Return (x, y) of the center of cell containing provided text 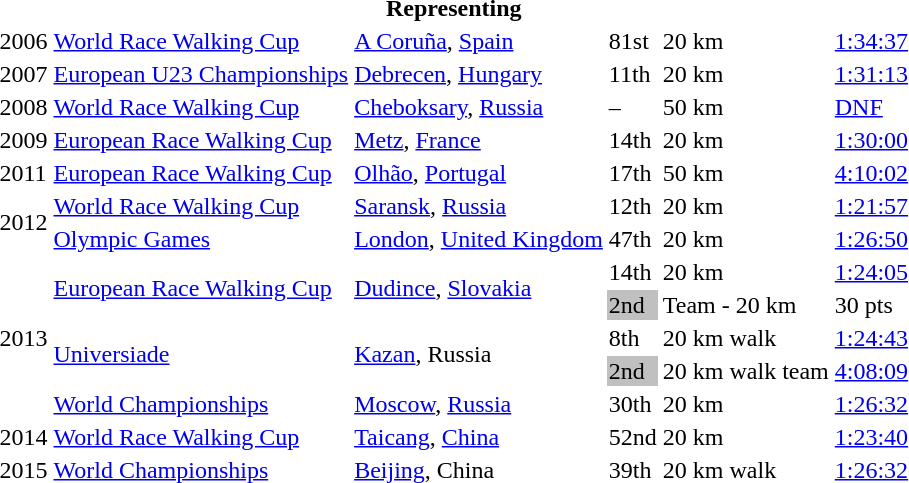
1:26:32 (871, 404)
1:24:43 (871, 338)
20 km walk team (746, 371)
30 pts (871, 305)
12th (632, 206)
17th (632, 173)
47th (632, 239)
Kazan, Russia (479, 354)
1:34:37 (871, 41)
Dudince, Slovakia (479, 288)
Team - 20 km (746, 305)
Saransk, Russia (479, 206)
1:23:40 (871, 437)
London, United Kingdom (479, 239)
20 km walk (746, 338)
A Coruña, Spain (479, 41)
8th (632, 338)
Moscow, Russia (479, 404)
Universiade (201, 354)
DNF (871, 107)
Debrecen, Hungary (479, 74)
52nd (632, 437)
Metz, France (479, 140)
Olympic Games (201, 239)
European U23 Championships (201, 74)
– (632, 107)
1:30:00 (871, 140)
Cheboksary, Russia (479, 107)
1:31:13 (871, 74)
11th (632, 74)
30th (632, 404)
1:21:57 (871, 206)
4:10:02 (871, 173)
Taicang, China (479, 437)
Olhão, Portugal (479, 173)
1:26:50 (871, 239)
81st (632, 41)
World Championships (201, 404)
4:08:09 (871, 371)
1:24:05 (871, 272)
